Scan for the cell matching the given text and deliver its (x, y) coordinate at center. 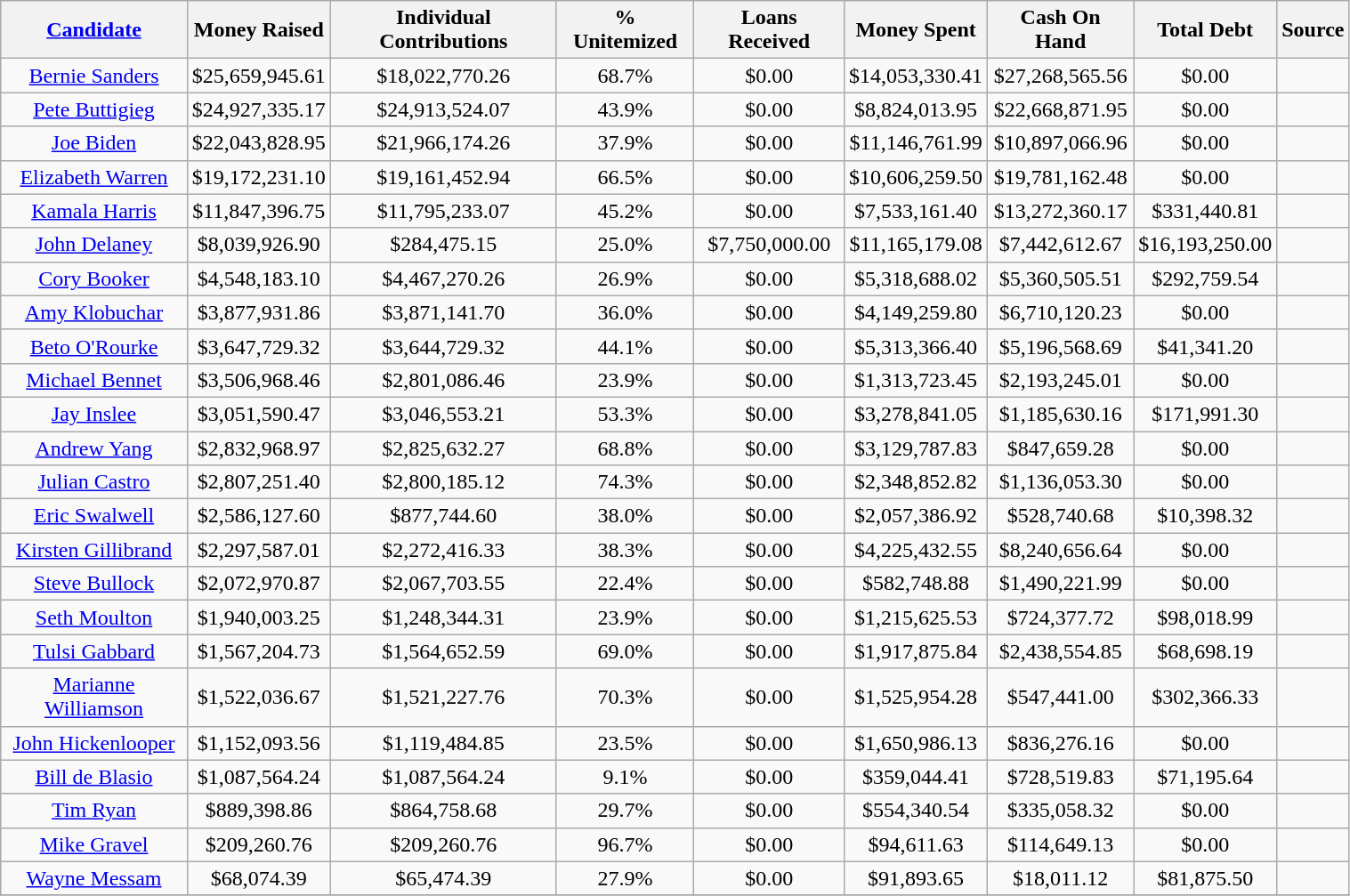
$7,750,000.00 (769, 245)
Kamala Harris (94, 211)
Beto O'Rourke (94, 346)
$3,046,553.21 (443, 414)
Loans Received (769, 30)
$27,268,565.56 (1061, 76)
$81,875.50 (1205, 878)
$7,533,161.40 (917, 211)
$2,832,968.97 (258, 448)
Pete Buttigieg (94, 109)
$2,348,852.82 (917, 482)
$13,272,360.17 (1061, 211)
$1,521,227.76 (443, 698)
70.3% (625, 698)
$41,341.20 (1205, 346)
$2,272,416.33 (443, 550)
$5,196,568.69 (1061, 346)
$582,748.88 (917, 584)
$19,781,162.48 (1061, 177)
68.7% (625, 76)
$71,195.64 (1205, 777)
$302,366.33 (1205, 698)
66.5% (625, 177)
Mike Gravel (94, 844)
$1,248,344.31 (443, 618)
$1,940,003.25 (258, 618)
$24,927,335.17 (258, 109)
$21,966,174.26 (443, 143)
$2,297,587.01 (258, 550)
$836,276.16 (1061, 743)
$3,506,968.46 (258, 380)
Marianne Williamson (94, 698)
$1,522,036.67 (258, 698)
$4,548,183.10 (258, 278)
John Hickenlooper (94, 743)
Money Spent (917, 30)
45.2% (625, 211)
$847,659.28 (1061, 448)
Steve Bullock (94, 584)
$3,871,141.70 (443, 312)
$8,824,013.95 (917, 109)
23.5% (625, 743)
$18,011.12 (1061, 878)
$7,442,612.67 (1061, 245)
$2,438,554.85 (1061, 651)
$65,474.39 (443, 878)
$4,225,432.55 (917, 550)
$11,795,233.07 (443, 211)
Julian Castro (94, 482)
$10,606,259.50 (917, 177)
$10,398.32 (1205, 516)
Seth Moulton (94, 618)
$19,172,231.10 (258, 177)
36.0% (625, 312)
$98,018.99 (1205, 618)
Cory Booker (94, 278)
$1,567,204.73 (258, 651)
$359,044.41 (917, 777)
$16,193,250.00 (1205, 245)
$24,913,524.07 (443, 109)
38.0% (625, 516)
$1,917,875.84 (917, 651)
$11,847,396.75 (258, 211)
$1,152,093.56 (258, 743)
$3,278,841.05 (917, 414)
$19,161,452.94 (443, 177)
$528,740.68 (1061, 516)
$335,058.32 (1061, 811)
$728,519.83 (1061, 777)
$877,744.60 (443, 516)
$5,360,505.51 (1061, 278)
$14,053,330.41 (917, 76)
$1,490,221.99 (1061, 584)
$1,185,630.16 (1061, 414)
Money Raised (258, 30)
38.3% (625, 550)
Individual Contributions (443, 30)
$3,129,787.83 (917, 448)
Cash On Hand (1061, 30)
Michael Bennet (94, 380)
$1,525,954.28 (917, 698)
Total Debt (1205, 30)
$6,710,120.23 (1061, 312)
$889,398.86 (258, 811)
$114,649.13 (1061, 844)
Eric Swalwell (94, 516)
$2,586,127.60 (258, 516)
Jay Inslee (94, 414)
$68,074.39 (258, 878)
$68,698.19 (1205, 651)
Amy Klobuchar (94, 312)
$2,067,703.55 (443, 584)
$2,825,632.27 (443, 448)
$1,564,652.59 (443, 651)
$25,659,945.61 (258, 76)
74.3% (625, 482)
Joe Biden (94, 143)
$2,057,386.92 (917, 516)
$4,467,270.26 (443, 278)
$292,759.54 (1205, 278)
$2,193,245.01 (1061, 380)
$284,475.15 (443, 245)
$2,807,251.40 (258, 482)
$10,897,066.96 (1061, 143)
$4,149,259.80 (917, 312)
Elizabeth Warren (94, 177)
96.7% (625, 844)
37.9% (625, 143)
26.9% (625, 278)
$1,119,484.85 (443, 743)
Tim Ryan (94, 811)
$5,318,688.02 (917, 278)
43.9% (625, 109)
$864,758.68 (443, 811)
$331,440.81 (1205, 211)
29.7% (625, 811)
$2,801,086.46 (443, 380)
$22,043,828.95 (258, 143)
$94,611.63 (917, 844)
John Delaney (94, 245)
25.0% (625, 245)
$5,313,366.40 (917, 346)
$554,340.54 (917, 811)
$3,647,729.32 (258, 346)
$1,136,053.30 (1061, 482)
$1,313,723.45 (917, 380)
27.9% (625, 878)
9.1% (625, 777)
$1,650,986.13 (917, 743)
$3,877,931.86 (258, 312)
53.3% (625, 414)
% Unitemized (625, 30)
$171,991.30 (1205, 414)
$91,893.65 (917, 878)
Source (1314, 30)
Bill de Blasio (94, 777)
$3,051,590.47 (258, 414)
Tulsi Gabbard (94, 651)
$18,022,770.26 (443, 76)
$11,165,179.08 (917, 245)
69.0% (625, 651)
Kirsten Gillibrand (94, 550)
$1,215,625.53 (917, 618)
$2,072,970.87 (258, 584)
Wayne Messam (94, 878)
$8,039,926.90 (258, 245)
$724,377.72 (1061, 618)
22.4% (625, 584)
68.8% (625, 448)
$8,240,656.64 (1061, 550)
$3,644,729.32 (443, 346)
Bernie Sanders (94, 76)
Andrew Yang (94, 448)
$11,146,761.99 (917, 143)
$547,441.00 (1061, 698)
44.1% (625, 346)
$2,800,185.12 (443, 482)
Candidate (94, 30)
$22,668,871.95 (1061, 109)
